Locate the cell with the specified text and output its [X, Y] center coordinate. 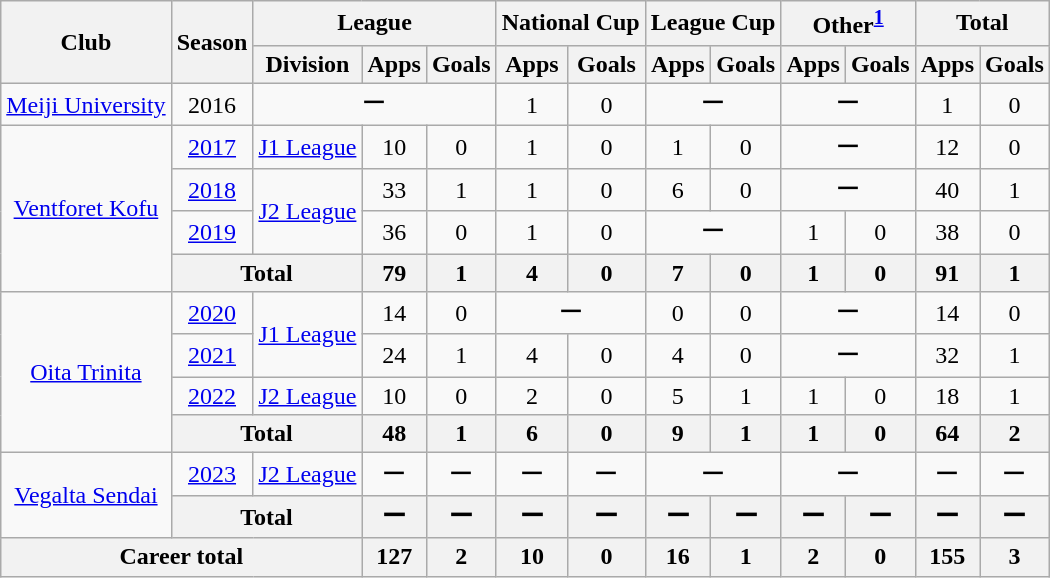
2020 [212, 314]
Other1 [848, 24]
National Cup [570, 24]
33 [394, 190]
2021 [212, 356]
2018 [212, 190]
79 [394, 273]
64 [947, 434]
36 [394, 232]
38 [947, 232]
18 [947, 396]
Division [308, 64]
Ventforet Kofu [86, 209]
3 [1015, 557]
2016 [212, 104]
7 [678, 273]
Career total [182, 557]
16 [678, 557]
12 [947, 148]
127 [394, 557]
Vegalta Sendai [86, 496]
Oita Trinita [86, 372]
155 [947, 557]
48 [394, 434]
32 [947, 356]
League Cup [713, 24]
2019 [212, 232]
91 [947, 273]
2017 [212, 148]
9 [678, 434]
Season [212, 42]
League [374, 24]
Meiji University [86, 104]
5 [678, 396]
Club [86, 42]
2022 [212, 396]
2023 [212, 474]
40 [947, 190]
24 [394, 356]
